Capture the cell that displays the provided text and extract its (X, Y) central coordinate. 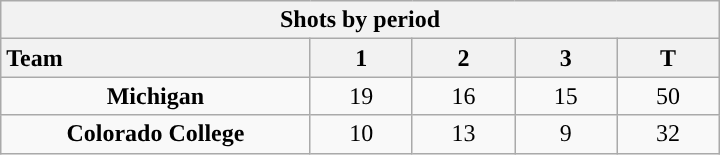
13 (463, 134)
2 (463, 58)
50 (668, 96)
3 (566, 58)
16 (463, 96)
T (668, 58)
15 (566, 96)
Michigan (156, 96)
10 (361, 134)
9 (566, 134)
Shots by period (360, 20)
Team (156, 58)
Colorado College (156, 134)
32 (668, 134)
1 (361, 58)
19 (361, 96)
